Search for the cell housing the specified text and yield its [x, y] center coordinate. 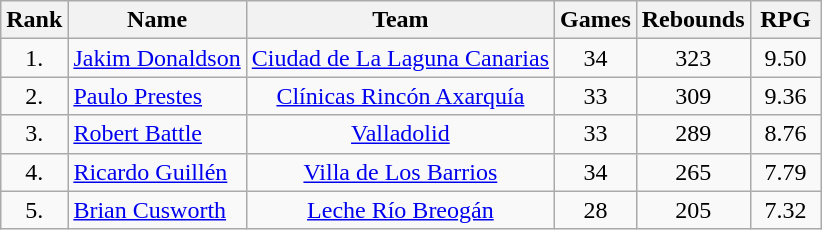
Paulo Prestes [157, 96]
3. [34, 134]
5. [34, 210]
Brian Cusworth [157, 210]
Rank [34, 20]
265 [693, 172]
323 [693, 58]
7.32 [786, 210]
1. [34, 58]
Games [596, 20]
28 [596, 210]
Team [400, 20]
Ricardo Guillén [157, 172]
205 [693, 210]
Leche Río Breogán [400, 210]
RPG [786, 20]
Valladolid [400, 134]
2. [34, 96]
Name [157, 20]
7.79 [786, 172]
Ciudad de La Laguna Canarias [400, 58]
9.36 [786, 96]
309 [693, 96]
Villa de Los Barrios [400, 172]
Rebounds [693, 20]
Clínicas Rincón Axarquía [400, 96]
289 [693, 134]
9.50 [786, 58]
4. [34, 172]
Jakim Donaldson [157, 58]
Robert Battle [157, 134]
8.76 [786, 134]
